Find where the given text appears and provide that cell's center as (x, y) coordinate. 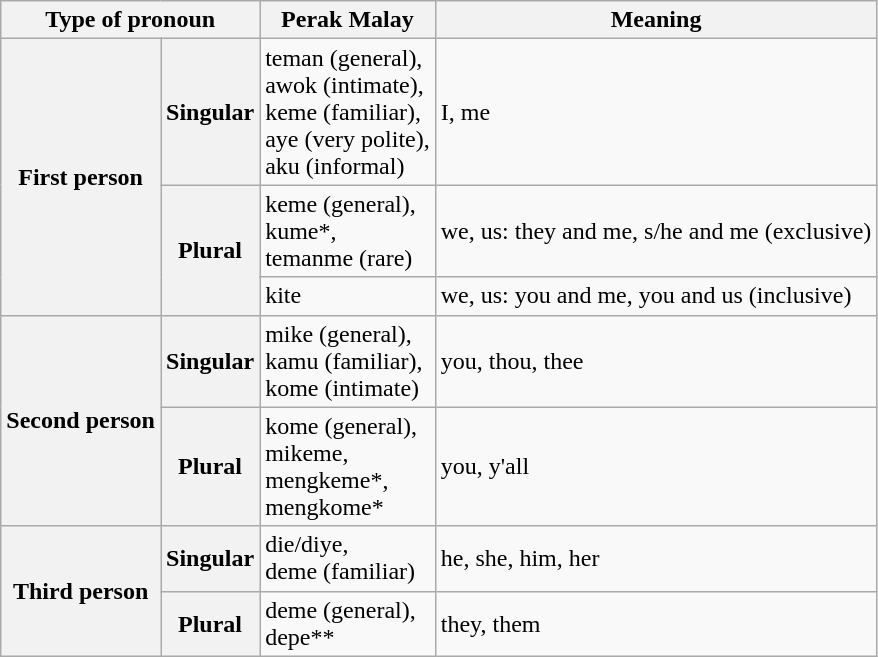
he, she, him, her (656, 558)
kite (348, 296)
you, thou, thee (656, 361)
Second person (81, 420)
Meaning (656, 20)
Perak Malay (348, 20)
First person (81, 177)
Type of pronoun (130, 20)
kome (general), mikeme, mengkeme*, mengkome* (348, 466)
deme (general), depe** (348, 624)
Third person (81, 591)
mike (general), kamu (familiar), kome (intimate) (348, 361)
we, us: they and me, s/he and me (exclusive) (656, 231)
I, me (656, 112)
you, y'all (656, 466)
die/diye, deme (familiar) (348, 558)
we, us: you and me, you and us (inclusive) (656, 296)
they, them (656, 624)
keme (general), kume*, temanme (rare) (348, 231)
teman (general), awok (intimate), keme (familiar), aye (very polite), aku (informal) (348, 112)
